Search for the cell housing the specified text and yield its [x, y] center coordinate. 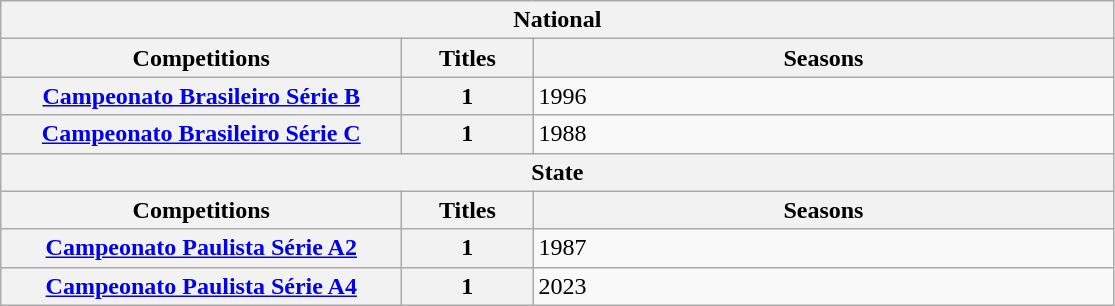
State [558, 172]
1988 [824, 134]
Campeonato Paulista Série A2 [202, 248]
Campeonato Brasileiro Série B [202, 96]
1987 [824, 248]
National [558, 20]
Campeonato Paulista Série A4 [202, 286]
2023 [824, 286]
1996 [824, 96]
Campeonato Brasileiro Série C [202, 134]
